Provide the (x, y) coordinate of the cell's center where the given text is located.  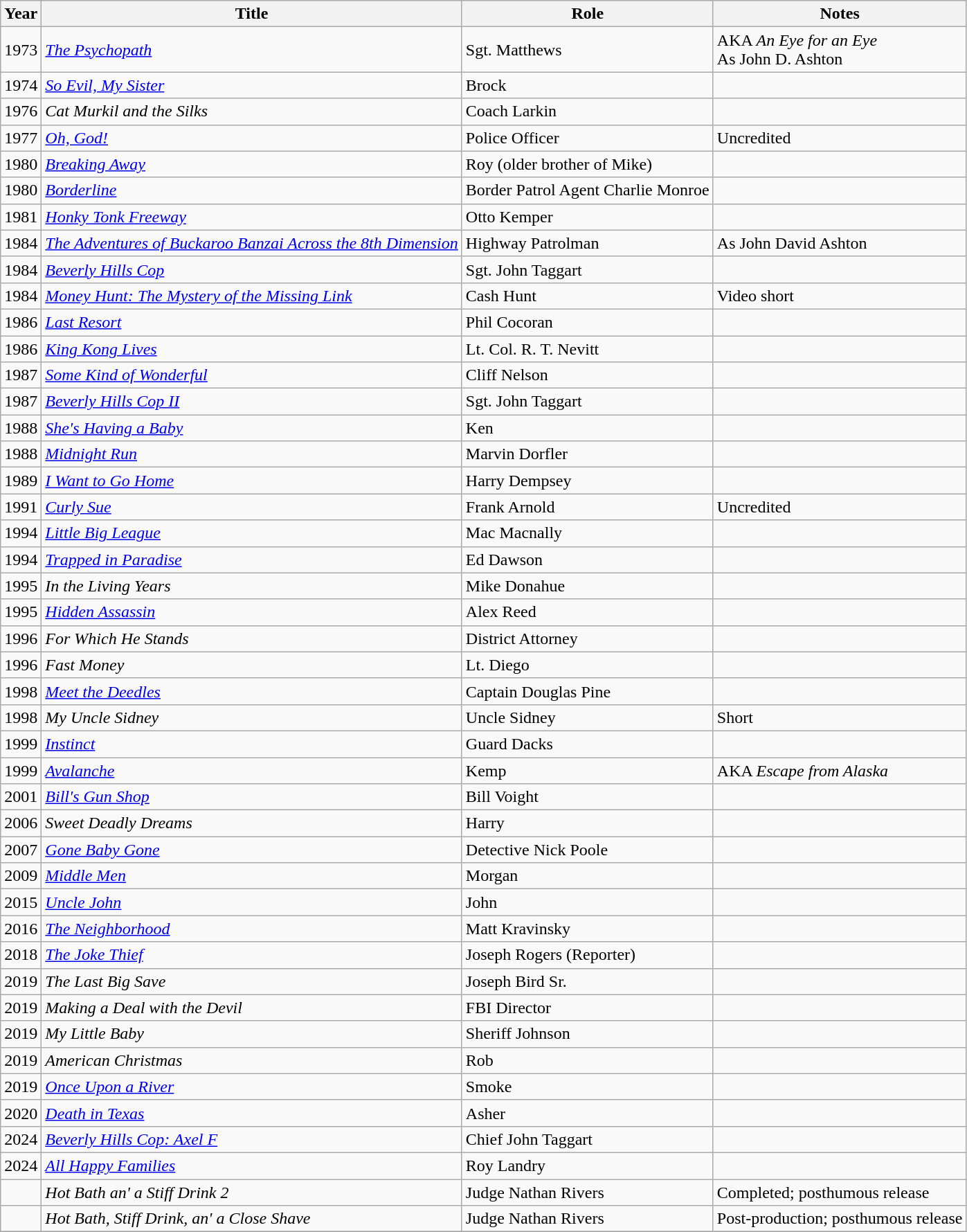
Otto Kemper (587, 217)
Post-production; posthumous release (840, 1219)
2016 (21, 929)
2020 (21, 1113)
Midnight Run (252, 454)
As John David Ashton (840, 243)
Mac Macnally (587, 533)
Instinct (252, 744)
Roy Landry (587, 1166)
Last Resort (252, 322)
The Psychopath (252, 50)
Police Officer (587, 138)
Brock (587, 85)
Beverly Hills Cop: Axel F (252, 1139)
Coach Larkin (587, 111)
Notes (840, 14)
Meet the Deedles (252, 691)
Hidden Assassin (252, 612)
Uncle John (252, 902)
AKA An Eye for an EyeAs John D. Ashton (840, 50)
Cash Hunt (587, 296)
Avalanche (252, 771)
1991 (21, 507)
King Kong Lives (252, 348)
Alex Reed (587, 612)
Some Kind of Wonderful (252, 375)
Joseph Bird Sr. (587, 981)
1989 (21, 481)
Middle Men (252, 876)
Gone Baby Gone (252, 850)
Making a Deal with the Devil (252, 1008)
The Joke Thief (252, 955)
Hot Bath, Stiff Drink, an' a Close Shave (252, 1219)
So Evil, My Sister (252, 85)
Breaking Away (252, 164)
Little Big League (252, 533)
Frank Arnold (587, 507)
1976 (21, 111)
Death in Texas (252, 1113)
Borderline (252, 190)
Roy (older brother of Mike) (587, 164)
Chief John Taggart (587, 1139)
Fast Money (252, 665)
Oh, God! (252, 138)
John (587, 902)
District Attorney (587, 639)
Border Patrol Agent Charlie Monroe (587, 190)
1973 (21, 50)
Matt Kravinsky (587, 929)
Cliff Nelson (587, 375)
Guard Dacks (587, 744)
For Which He Stands (252, 639)
Bill Voight (587, 797)
Highway Patrolman (587, 243)
Ed Dawson (587, 560)
Ken (587, 428)
Honky Tonk Freeway (252, 217)
All Happy Families (252, 1166)
Trapped in Paradise (252, 560)
Beverly Hills Cop II (252, 402)
I Want to Go Home (252, 481)
My Little Baby (252, 1034)
Lt. Col. R. T. Nevitt (587, 348)
Title (252, 14)
The Last Big Save (252, 981)
Uncle Sidney (587, 717)
2009 (21, 876)
Kemp (587, 771)
Hot Bath an' a Stiff Drink 2 (252, 1192)
Detective Nick Poole (587, 850)
Money Hunt: The Mystery of the Missing Link (252, 296)
1977 (21, 138)
Year (21, 14)
Marvin Dorfler (587, 454)
Completed; posthumous release (840, 1192)
Sweet Deadly Dreams (252, 823)
Rob (587, 1060)
AKA Escape from Alaska (840, 771)
Sheriff Johnson (587, 1034)
Sgt. Matthews (587, 50)
Captain Douglas Pine (587, 691)
American Christmas (252, 1060)
Asher (587, 1113)
Bill's Gun Shop (252, 797)
Phil Cocoran (587, 322)
Curly Sue (252, 507)
Morgan (587, 876)
Smoke (587, 1087)
She's Having a Baby (252, 428)
2018 (21, 955)
Harry Dempsey (587, 481)
1981 (21, 217)
Beverly Hills Cop (252, 269)
1974 (21, 85)
FBI Director (587, 1008)
The Adventures of Buckaroo Banzai Across the 8th Dimension (252, 243)
The Neighborhood (252, 929)
Role (587, 14)
Lt. Diego (587, 665)
Once Upon a River (252, 1087)
Mike Donahue (587, 586)
2015 (21, 902)
2007 (21, 850)
Harry (587, 823)
2006 (21, 823)
Short (840, 717)
My Uncle Sidney (252, 717)
Joseph Rogers (Reporter) (587, 955)
Video short (840, 296)
In the Living Years (252, 586)
Cat Murkil and the Silks (252, 111)
2001 (21, 797)
